Determine the (x, y) coordinate at the center of the cell enclosing the given text.  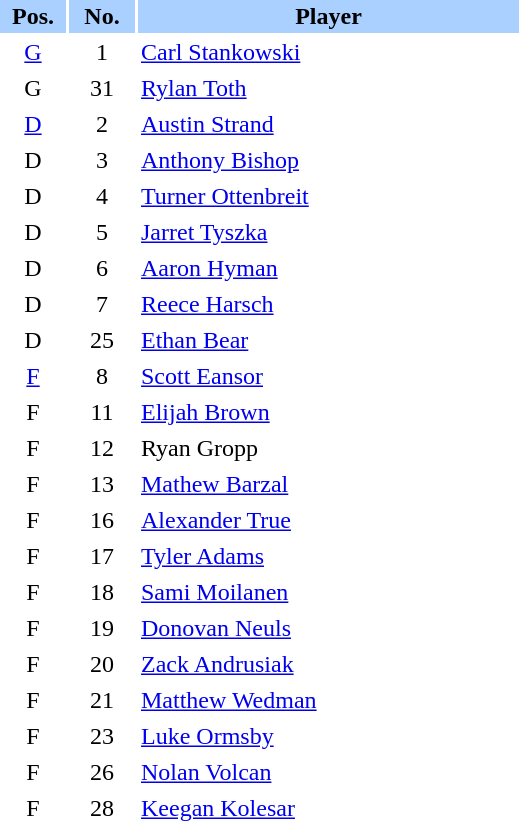
Jarret Tyszka (328, 232)
Donovan Neuls (328, 628)
Alexander True (328, 520)
Austin Strand (328, 124)
11 (102, 412)
Player (328, 16)
25 (102, 340)
13 (102, 484)
8 (102, 376)
Zack Andrusiak (328, 664)
Ryan Gropp (328, 448)
26 (102, 772)
Aaron Hyman (328, 268)
12 (102, 448)
19 (102, 628)
4 (102, 196)
17 (102, 556)
Luke Ormsby (328, 736)
3 (102, 160)
6 (102, 268)
Elijah Brown (328, 412)
Carl Stankowski (328, 52)
Pos. (33, 16)
Sami Moilanen (328, 592)
31 (102, 88)
5 (102, 232)
21 (102, 700)
No. (102, 16)
1 (102, 52)
Mathew Barzal (328, 484)
2 (102, 124)
Tyler Adams (328, 556)
Ethan Bear (328, 340)
Rylan Toth (328, 88)
Nolan Volcan (328, 772)
Turner Ottenbreit (328, 196)
16 (102, 520)
Anthony Bishop (328, 160)
7 (102, 304)
Reece Harsch (328, 304)
18 (102, 592)
23 (102, 736)
20 (102, 664)
Scott Eansor (328, 376)
Matthew Wedman (328, 700)
